For the text-containing cell, return its midpoint in (x, y) coordinate format. 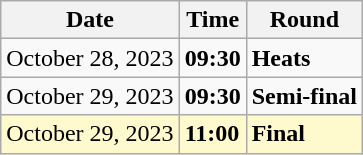
Semi-final (304, 96)
Round (304, 20)
Heats (304, 58)
Date (90, 20)
October 28, 2023 (90, 58)
11:00 (212, 134)
Time (212, 20)
Final (304, 134)
